Capture the cell that displays the provided text and extract its (x, y) central coordinate. 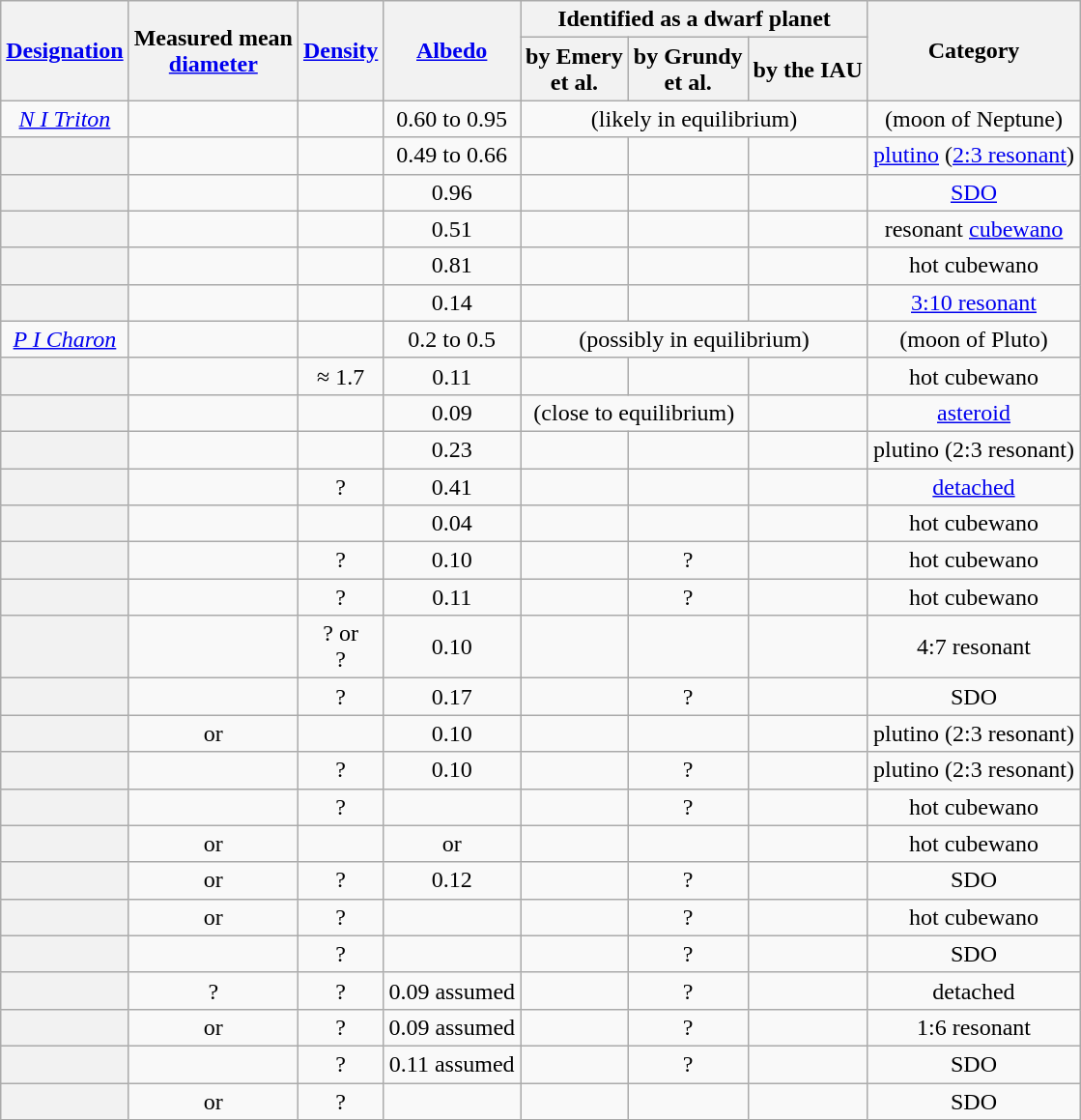
0.81 (452, 266)
(possibly in equilibrium) (695, 339)
(likely in equilibrium) (695, 119)
resonant cubewano (974, 229)
3:10 resonant (974, 302)
by the IAU (808, 70)
Identified as a dwarf planet (695, 19)
P I Charon (65, 339)
by Emeryet al. (575, 70)
0.14 (452, 302)
asteroid (974, 413)
? or? (340, 647)
0.41 (452, 486)
1:6 resonant (974, 1027)
0.96 (452, 192)
(moon of Neptune) (974, 119)
Density (340, 50)
0.04 (452, 524)
Category (974, 50)
(moon of Pluto) (974, 339)
0.49 to 0.66 (452, 156)
N I Triton (65, 119)
0.23 (452, 449)
0.09 (452, 413)
≈ 1.7 (340, 376)
0.2 to 0.5 (452, 339)
Designation (65, 50)
4:7 resonant (974, 647)
(close to equilibrium) (635, 413)
0.51 (452, 229)
Measured meandiameter (213, 50)
0.12 (452, 880)
0.60 to 0.95 (452, 119)
by Grundyet al. (688, 70)
0.11 assumed (452, 1064)
Albedo (452, 50)
0.17 (452, 697)
